Identify which cell holds the provided text, then report its [X, Y] central coordinate. 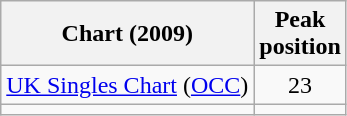
Chart (2009) [128, 34]
UK Singles Chart (OCC) [128, 85]
23 [300, 85]
Peakposition [300, 34]
